Detect which cell encompasses the target text, then output its [x, y] center coordinate. 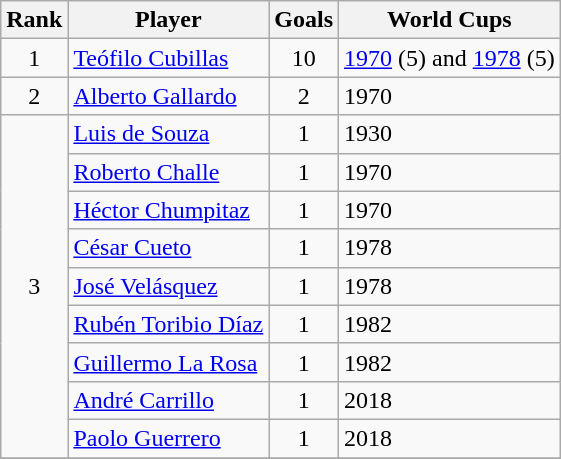
Player [168, 20]
Héctor Chumpitaz [168, 210]
Rubén Toribio Díaz [168, 324]
Roberto Challe [168, 172]
José Velásquez [168, 286]
1970 (5) and 1978 (5) [450, 58]
1930 [450, 134]
World Cups [450, 20]
3 [34, 286]
Guillermo La Rosa [168, 362]
Luis de Souza [168, 134]
Paolo Guerrero [168, 438]
Alberto Gallardo [168, 96]
Rank [34, 20]
César Cueto [168, 248]
Teófilo Cubillas [168, 58]
Goals [304, 20]
André Carrillo [168, 400]
10 [304, 58]
